For the text-containing cell, return its midpoint in [X, Y] coordinate format. 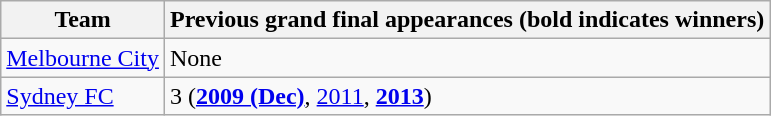
3 (2009 (Dec), 2011, 2013) [466, 96]
Sydney FC [83, 96]
Melbourne City [83, 58]
Team [83, 20]
None [466, 58]
Previous grand final appearances (bold indicates winners) [466, 20]
